From the cell containing the given text, extract its center point as [X, Y] coordinate. 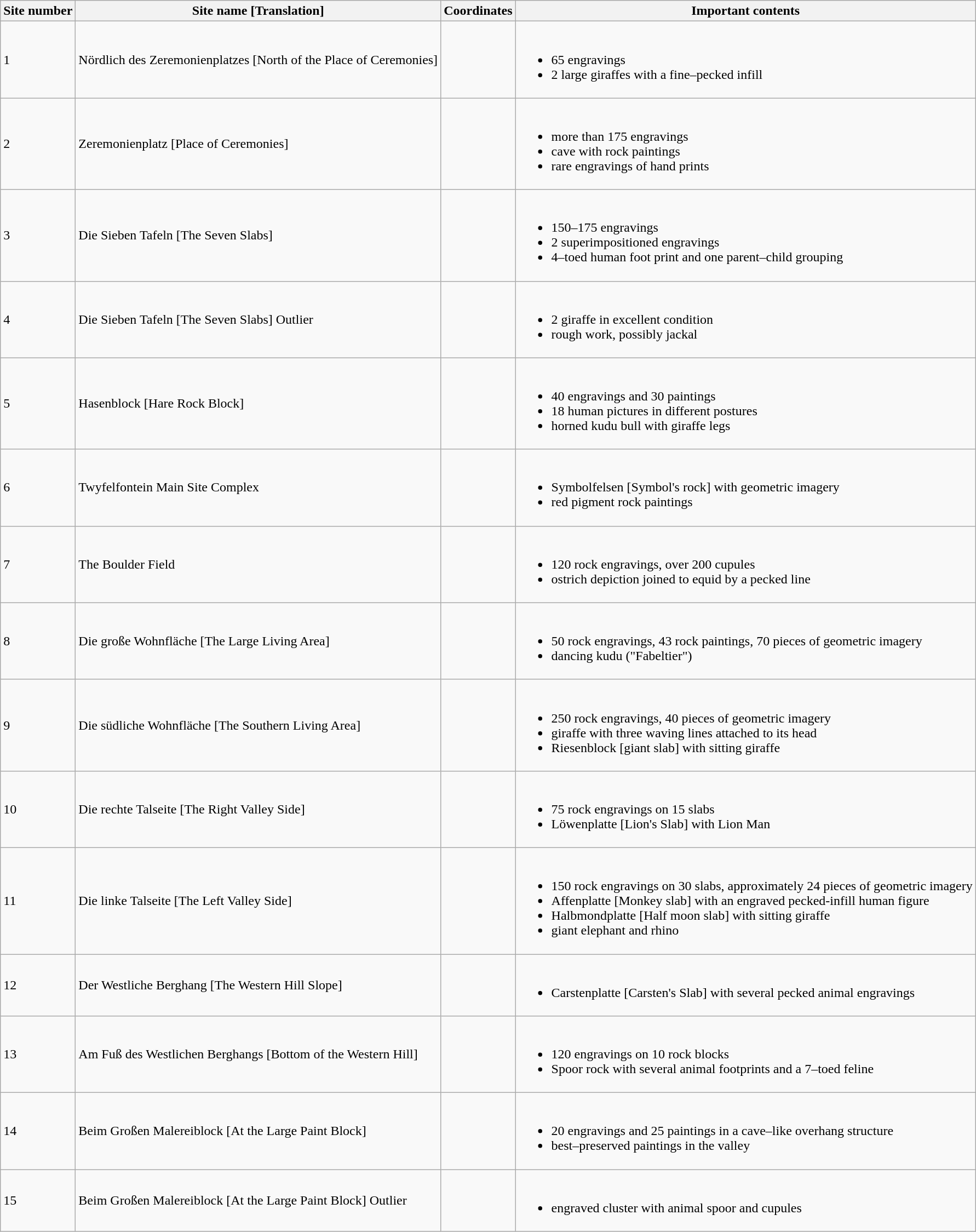
Twyfelfontein Main Site Complex [259, 488]
75 rock engravings on 15 slabsLöwenplatte [Lion's Slab] with Lion Man [745, 809]
Am Fuß des Westlichen Berghangs [Bottom of the Western Hill] [259, 1055]
65 engravings2 large giraffes with a fine–pecked infill [745, 60]
Site number [38, 11]
150–175 engravings2 superimpositioned engravings4–toed human foot print and one parent–child grouping [745, 236]
15 [38, 1201]
Beim Großen Malereiblock [At the Large Paint Block] [259, 1131]
4 [38, 319]
Die südliche Wohnfläche [The Southern Living Area] [259, 725]
2 giraffe in excellent conditionrough work, possibly jackal [745, 319]
Die linke Talseite [The Left Valley Side] [259, 901]
6 [38, 488]
5 [38, 403]
2 [38, 144]
Hasenblock [Hare Rock Block] [259, 403]
Nördlich des Zeremonienplatzes [North of the Place of Ceremonies] [259, 60]
13 [38, 1055]
11 [38, 901]
3 [38, 236]
Beim Großen Malereiblock [At the Large Paint Block] Outlier [259, 1201]
8 [38, 641]
40 engravings and 30 paintings18 human pictures in different postureshorned kudu bull with giraffe legs [745, 403]
Die Sieben Tafeln [The Seven Slabs] [259, 236]
more than 175 engravingscave with rock paintingsrare engravings of hand prints [745, 144]
Die Sieben Tafeln [The Seven Slabs] Outlier [259, 319]
20 engravings and 25 paintings in a cave–like overhang structurebest–preserved paintings in the valley [745, 1131]
Die große Wohnfläche [The Large Living Area] [259, 641]
50 rock engravings, 43 rock paintings, 70 pieces of geometric imagerydancing kudu ("Fabeltier") [745, 641]
120 rock engravings, over 200 cupulesostrich depiction joined to equid by a pecked line [745, 564]
Site name [Translation] [259, 11]
7 [38, 564]
12 [38, 985]
Coordinates [478, 11]
14 [38, 1131]
Die rechte Talseite [The Right Valley Side] [259, 809]
Carstenplatte [Carsten's Slab] with several pecked animal engravings [745, 985]
9 [38, 725]
The Boulder Field [259, 564]
Zeremonienplatz [Place of Ceremonies] [259, 144]
Der Westliche Berghang [The Western Hill Slope] [259, 985]
Important contents [745, 11]
250 rock engravings, 40 pieces of geometric imagerygiraffe with three waving lines attached to its headRiesenblock [giant slab] with sitting giraffe [745, 725]
Symbolfelsen [Symbol's rock] with geometric imageryred pigment rock paintings [745, 488]
120 engravings on 10 rock blocksSpoor rock with several animal footprints and a 7–toed feline [745, 1055]
engraved cluster with animal spoor and cupules [745, 1201]
10 [38, 809]
1 [38, 60]
